Scan for the cell matching the given text and deliver its (x, y) coordinate at center. 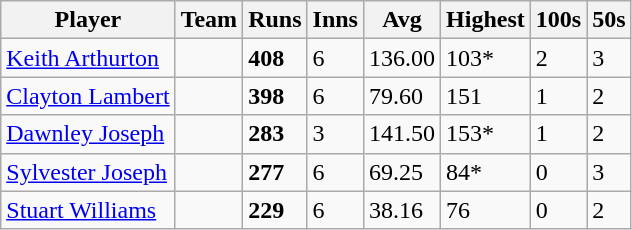
Dawnley Joseph (88, 134)
Highest (486, 20)
Sylvester Joseph (88, 172)
69.25 (402, 172)
100s (558, 20)
151 (486, 96)
84* (486, 172)
408 (275, 58)
141.50 (402, 134)
Runs (275, 20)
79.60 (402, 96)
136.00 (402, 58)
283 (275, 134)
50s (609, 20)
103* (486, 58)
Stuart Williams (88, 210)
277 (275, 172)
38.16 (402, 210)
153* (486, 134)
Player (88, 20)
229 (275, 210)
Team (209, 20)
Clayton Lambert (88, 96)
Keith Arthurton (88, 58)
76 (486, 210)
Avg (402, 20)
398 (275, 96)
Inns (335, 20)
